Capture the cell that displays the provided text and extract its [X, Y] central coordinate. 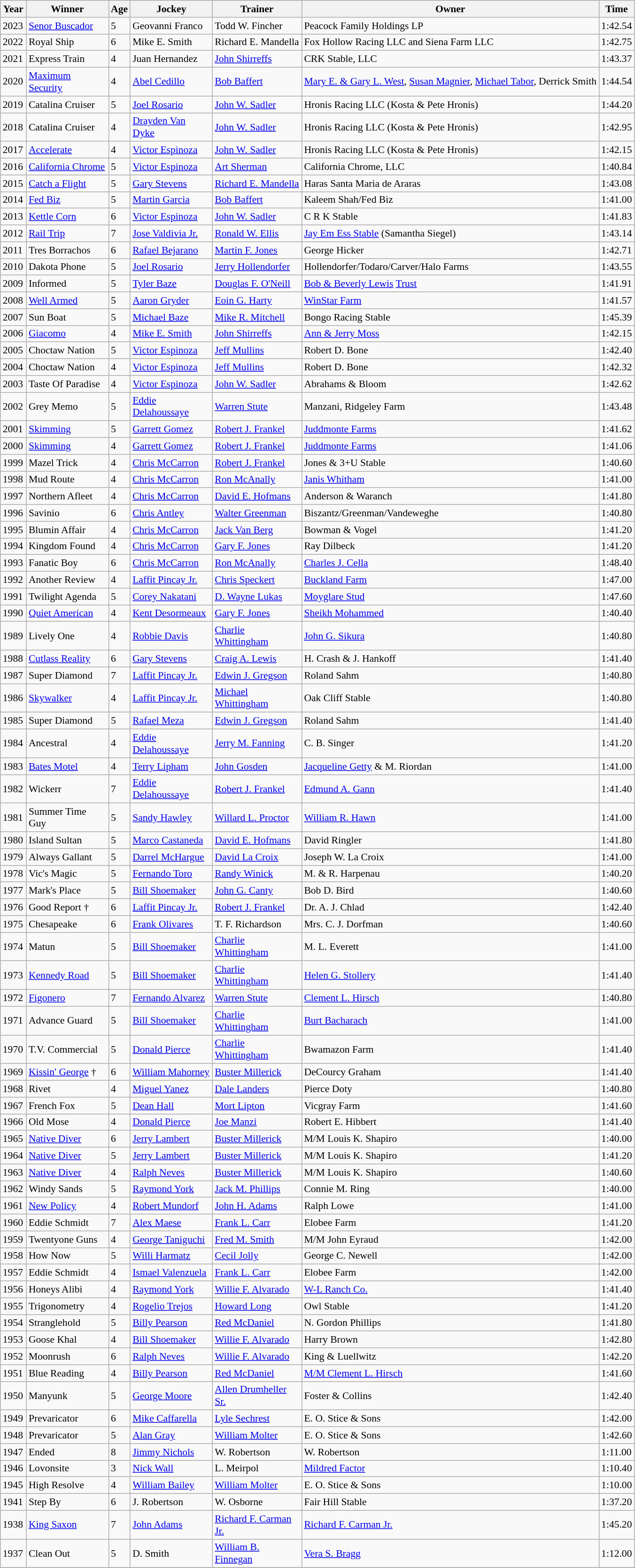
Summer Time Guy [68, 818]
1977 [13, 891]
1957 [13, 1273]
Well Armed [68, 300]
High Resolve [68, 1485]
Mazel Trick [68, 463]
1978 [13, 874]
Cutlass Reality [68, 659]
Goose Khal [68, 1340]
DeCourcy Graham [450, 1072]
Jerry M. Fanning [257, 743]
1975 [13, 924]
Bob D. Bird [450, 891]
Tyler Baze [171, 284]
Kingdom Found [68, 546]
1:11.00 [616, 1452]
Mud Route [68, 480]
Another Review [68, 580]
Lyle Sechrest [257, 1419]
2015 [13, 184]
Kaleem Shah/Fed Biz [450, 200]
1961 [13, 1206]
1:48.40 [616, 563]
Robert Mundorf [171, 1206]
1991 [13, 597]
D. Smith [171, 1553]
1954 [13, 1323]
Twilight Agenda [68, 597]
Connie M. Ring [450, 1189]
1:44.20 [616, 105]
Rafael Bejarano [171, 250]
William B. Finnegan [257, 1553]
1:42.32 [616, 367]
Terry Lipham [171, 766]
Figonero [68, 998]
Corey Nakatani [171, 597]
1:12.00 [616, 1553]
Owner [450, 9]
Trigonometry [68, 1306]
Dean Hall [171, 1106]
Fred M. Smith [257, 1239]
Edmund A. Gann [450, 788]
H. Crash & J. Hankoff [450, 659]
California Chrome [68, 167]
Chris Speckert [257, 580]
Blue Reading [68, 1373]
L. Meirpol [257, 1469]
Bwamazon Farm [450, 1049]
Lively One [68, 636]
Marco Castaneda [171, 841]
Ralph Lowe [450, 1206]
1995 [13, 530]
Mary E. & Gary L. West, Susan Magnier, Michael Tabor, Derrick Smith [450, 82]
1:42.20 [616, 1356]
Rivet [68, 1089]
Tres Borrachos [68, 250]
1:41.83 [616, 217]
1971 [13, 1020]
1:43.14 [616, 234]
Art Sherman [257, 167]
1969 [13, 1072]
C. B. Singer [450, 743]
Abel Cedillo [171, 82]
1:42.60 [616, 1435]
M. & R. Harpenau [450, 874]
Fanatic Boy [68, 563]
Advance Guard [68, 1020]
Eoin G. Harty [257, 300]
1990 [13, 613]
1955 [13, 1306]
1979 [13, 857]
Kettle Corn [68, 217]
Fed Biz [68, 200]
M/M John Eyraud [450, 1239]
2000 [13, 446]
1:42.75 [616, 42]
2022 [13, 42]
2006 [13, 334]
Frank Olivares [171, 924]
Hollendorfer/Todaro/Carver/Halo Farms [450, 267]
Willard L. Proctor [257, 818]
Ismael Valenzuela [171, 1273]
N. Gordon Phillips [450, 1323]
Buckland Farm [450, 580]
1999 [13, 463]
Wickerr [68, 788]
1:10.00 [616, 1485]
Abrahams & Bloom [450, 384]
William Bailey [171, 1485]
3 [119, 1469]
Fox Hollow Racing LLC and Siena Farm LLC [450, 42]
1:42.62 [616, 384]
Island Sultan [68, 841]
1981 [13, 818]
1:45.20 [616, 1524]
1962 [13, 1189]
Biszantz/Greenman/Vandeweghe [450, 513]
Burt Bacharach [450, 1020]
1:41.57 [616, 300]
1:43.08 [616, 184]
Lovonsite [68, 1469]
M. L. Everett [450, 946]
1:40.84 [616, 167]
Quiet American [68, 613]
1:47.00 [616, 580]
1:42.54 [616, 26]
1:40.40 [616, 613]
Honeys Alibi [68, 1290]
1:42.80 [616, 1340]
Bob & Beverly Lewis Trust [450, 284]
King Saxon [68, 1524]
2011 [13, 250]
Bowman & Vogel [450, 530]
1949 [13, 1419]
2019 [13, 105]
1945 [13, 1485]
Jose Valdivia Jr. [171, 234]
John G. Sikura [450, 636]
1:43.37 [616, 59]
Fair Hill Stable [450, 1502]
Moyglare Stud [450, 597]
Express Train [68, 59]
California Chrome, LLC [450, 167]
Matun [68, 946]
8 [119, 1452]
1988 [13, 659]
Nick Wall [171, 1469]
Geovanni Franco [171, 26]
Ancestral [68, 743]
Cecil Jolly [257, 1256]
1:45.39 [616, 317]
David La Croix [257, 857]
Ann & Jerry Moss [450, 334]
2014 [13, 200]
1982 [13, 788]
Anderson & Waranch [450, 497]
1960 [13, 1223]
Windy Sands [68, 1189]
2009 [13, 284]
Alan Gray [171, 1435]
1976 [13, 907]
Mike Caffarella [171, 1419]
1970 [13, 1049]
1952 [13, 1356]
Taste Of Paradise [68, 384]
1965 [13, 1139]
1:41.91 [616, 284]
Randy Winick [257, 874]
Rogelio Trejos [171, 1306]
Old Mose [68, 1122]
Michael Whittingham [257, 698]
Twentyone Guns [68, 1239]
New Policy [68, 1206]
Foster & Collins [450, 1396]
1959 [13, 1239]
Walter Greenman [257, 513]
Bates Motel [68, 766]
1964 [13, 1156]
Grey Memo [68, 406]
Owl Stable [450, 1306]
Juan Hernandez [171, 59]
Skywalker [68, 698]
2007 [13, 317]
Vera S. Bragg [450, 1553]
1967 [13, 1106]
Harry Brown [450, 1340]
2010 [13, 267]
Dakota Phone [68, 267]
1966 [13, 1122]
1:47.60 [616, 597]
M/M Clement L. Hirsch [450, 1373]
1968 [13, 1089]
Rafael Meza [171, 721]
Chesapeake [68, 924]
Northern Afleet [68, 497]
Clement L. Hirsch [450, 998]
Joseph W. La Croix [450, 857]
1937 [13, 1553]
French Fox [68, 1106]
Vicgray Farm [450, 1106]
2020 [13, 82]
1987 [13, 675]
1953 [13, 1340]
Mildred Factor [450, 1469]
John Adams [171, 1524]
John Gosden [257, 766]
Savinio [68, 513]
Ended [68, 1452]
1:43.48 [616, 406]
David Ringler [450, 841]
Todd W. Fincher [257, 26]
Jerry Hollendorfer [257, 267]
Informed [68, 284]
D. Wayne Lukas [257, 597]
2002 [13, 406]
Oak Cliff Stable [450, 698]
1989 [13, 636]
1992 [13, 580]
Senor Buscador [68, 26]
Accelerate [68, 150]
1958 [13, 1256]
Alex Maese [171, 1223]
1938 [13, 1524]
Dr. A. J. Chlad [450, 907]
Robert E. Hibbert [450, 1122]
Clean Out [68, 1553]
Jacqueline Getty & M. Riordan [450, 766]
Royal Ship [68, 42]
Haras Santa Maria de Araras [450, 184]
Kissin' George † [68, 1072]
2018 [13, 127]
Martin F. Jones [257, 250]
W-L Ranch Co. [450, 1290]
Howard Long [257, 1306]
George Moore [171, 1396]
Always Gallant [68, 857]
Good Report † [68, 907]
2013 [13, 217]
Joe Manzi [257, 1122]
Rail Trip [68, 234]
Step By [68, 1502]
Age [119, 9]
George Hicker [450, 250]
Drayden Van Dyke [171, 127]
Chris Antley [171, 513]
1980 [13, 841]
J. Robertson [171, 1502]
2004 [13, 367]
Moonrush [68, 1356]
1994 [13, 546]
T. F. Richardson [257, 924]
1:37.20 [616, 1502]
Year [13, 9]
1986 [13, 698]
1:40.20 [616, 874]
William R. Hawn [450, 818]
1951 [13, 1373]
Ray Dilbeck [450, 546]
1947 [13, 1452]
Pierce Doty [450, 1089]
WinStar Farm [450, 300]
1973 [13, 975]
Maximum Security [68, 82]
1948 [13, 1435]
Time [616, 9]
Catch a Flight [68, 184]
Miguel Yanez [171, 1089]
1:43.55 [616, 267]
Trainer [257, 9]
C R K Stable [450, 217]
Jay Em Ess Stable (Samantha Siegel) [450, 234]
Manyunk [68, 1396]
Mrs. C. J. Dorfman [450, 924]
Manzani, Ridgeley Farm [450, 406]
William Mahorney [171, 1072]
Mike R. Mitchell [257, 317]
Craig A. Lewis [257, 659]
Helen G. Stollery [450, 975]
Michael Baze [171, 317]
1996 [13, 513]
Stranglehold [68, 1323]
Peacock Family Holdings LP [450, 26]
2001 [13, 429]
1:42.95 [616, 127]
Sheikh Mohammed [450, 613]
2012 [13, 234]
George Taniguchi [171, 1239]
Vic's Magic [68, 874]
1:42.71 [616, 250]
1998 [13, 480]
2021 [13, 59]
Willi Harmatz [171, 1256]
1974 [13, 946]
1983 [13, 766]
1985 [13, 721]
Robbie Davis [171, 636]
John H. Adams [257, 1206]
Allen Drumheller Sr. [257, 1396]
2017 [13, 150]
Martin Garcia [171, 200]
Fernando Alvarez [171, 998]
2016 [13, 167]
2003 [13, 384]
1:41.62 [616, 429]
Jack M. Phillips [257, 1189]
1941 [13, 1502]
2008 [13, 300]
1946 [13, 1469]
Charles J. Cella [450, 563]
Jones & 3+U Stable [450, 463]
1963 [13, 1172]
Jimmy Nichols [171, 1452]
Janis Whitham [450, 480]
1950 [13, 1396]
John G. Canty [257, 891]
Winner [68, 9]
Darrel McHargue [171, 857]
Aaron Gryder [171, 300]
King & Luellwitz [450, 1356]
2005 [13, 351]
Giacomo [68, 334]
1:44.54 [616, 82]
2023 [13, 26]
Kennedy Road [68, 975]
CRK Stable, LLC [450, 59]
1972 [13, 998]
Kent Desormeaux [171, 613]
How Now [68, 1256]
Sun Boat [68, 317]
T.V. Commercial [68, 1049]
Mark's Place [68, 891]
1:41.06 [616, 446]
1984 [13, 743]
Dale Landers [257, 1089]
Douglas F. O'Neill [257, 284]
George C. Newell [450, 1256]
Jack Van Berg [257, 530]
Ronald W. Ellis [257, 234]
1997 [13, 497]
1993 [13, 563]
Bongo Racing Stable [450, 317]
Blumin Affair [68, 530]
Fernando Toro [171, 874]
W. Osborne [257, 1502]
Jockey [171, 9]
1:10.40 [616, 1469]
1956 [13, 1290]
Sandy Hawley [171, 818]
Mort Lipton [257, 1106]
